Find where the given text appears and provide that cell's center as (X, Y) coordinate. 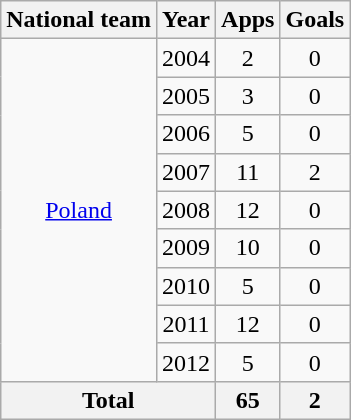
Apps (248, 20)
2005 (186, 96)
2008 (186, 210)
3 (248, 96)
2006 (186, 134)
10 (248, 248)
Year (186, 20)
11 (248, 172)
2007 (186, 172)
65 (248, 400)
2010 (186, 286)
2009 (186, 248)
2011 (186, 324)
Goals (315, 20)
Poland (79, 210)
2004 (186, 58)
2012 (186, 362)
Total (108, 400)
National team (79, 20)
